For the text-containing cell, return its midpoint in (X, Y) coordinate format. 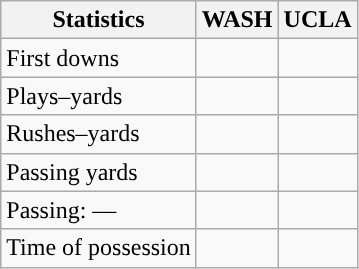
Passing: –– (99, 210)
UCLA (318, 20)
Passing yards (99, 172)
Rushes–yards (99, 134)
Plays–yards (99, 96)
Statistics (99, 20)
Time of possession (99, 248)
WASH (237, 20)
First downs (99, 58)
